Locate the cell with the specified text and output its (X, Y) center coordinate. 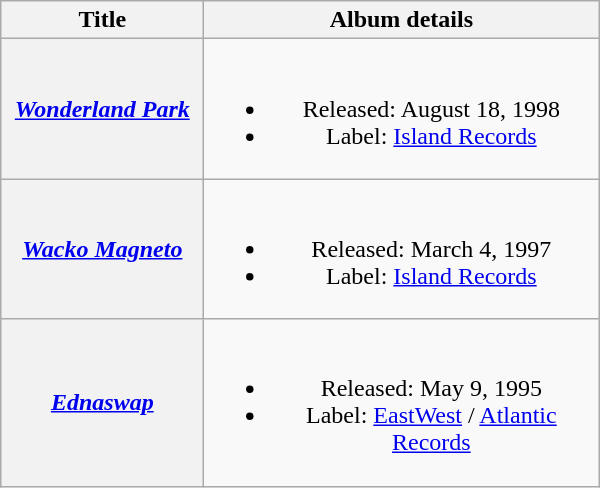
Wonderland Park (102, 109)
Released: March 4, 1997Label: Island Records (402, 249)
Released: May 9, 1995Label: EastWest / Atlantic Records (402, 402)
Title (102, 20)
Released: August 18, 1998Label: Island Records (402, 109)
Album details (402, 20)
Wacko Magneto (102, 249)
Ednaswap (102, 402)
